Pinpoint the cell where the given text exists, returning its [x, y] midpoint coordinate. 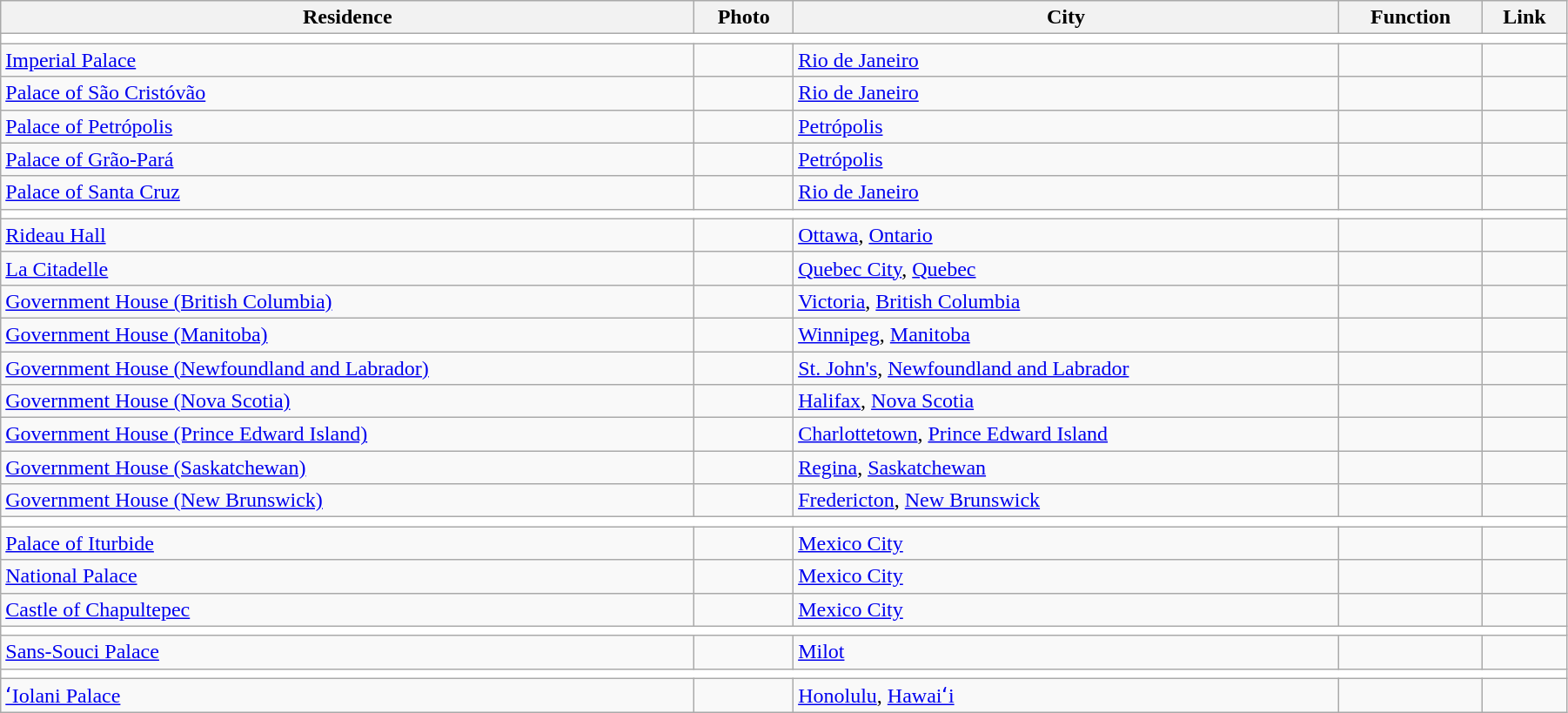
Rideau Hall [348, 235]
Residence [348, 17]
Government House (Nova Scotia) [348, 401]
Victoria, British Columbia [1067, 301]
Link [1524, 17]
Government House (Saskatchewan) [348, 467]
Quebec City, Quebec [1067, 268]
Photo [744, 17]
Government House (Prince Edward Island) [348, 434]
Palace of Petrópolis [348, 126]
Castle of Chapultepec [348, 609]
ʻIolani Palace [348, 696]
Government House (New Brunswick) [348, 501]
Palace of Iturbide [348, 543]
National Palace [348, 576]
Palace of Grão-Pará [348, 159]
Palace of São Cristóvão [348, 93]
Ottawa, Ontario [1067, 235]
Palace of Santa Cruz [348, 192]
Government House (Manitoba) [348, 334]
Fredericton, New Brunswick [1067, 501]
Regina, Saskatchewan [1067, 467]
City [1067, 17]
Government House (Newfoundland and Labrador) [348, 368]
Halifax, Nova Scotia [1067, 401]
Honolulu, Hawaiʻi [1067, 696]
Sans-Souci Palace [348, 652]
Charlottetown, Prince Edward Island [1067, 434]
Winnipeg, Manitoba [1067, 334]
Government House (British Columbia) [348, 301]
Function [1410, 17]
Milot [1067, 652]
St. John's, Newfoundland and Labrador [1067, 368]
Imperial Palace [348, 60]
La Citadelle [348, 268]
